Provide the [x, y] coordinate of the cell's center where the given text is located.  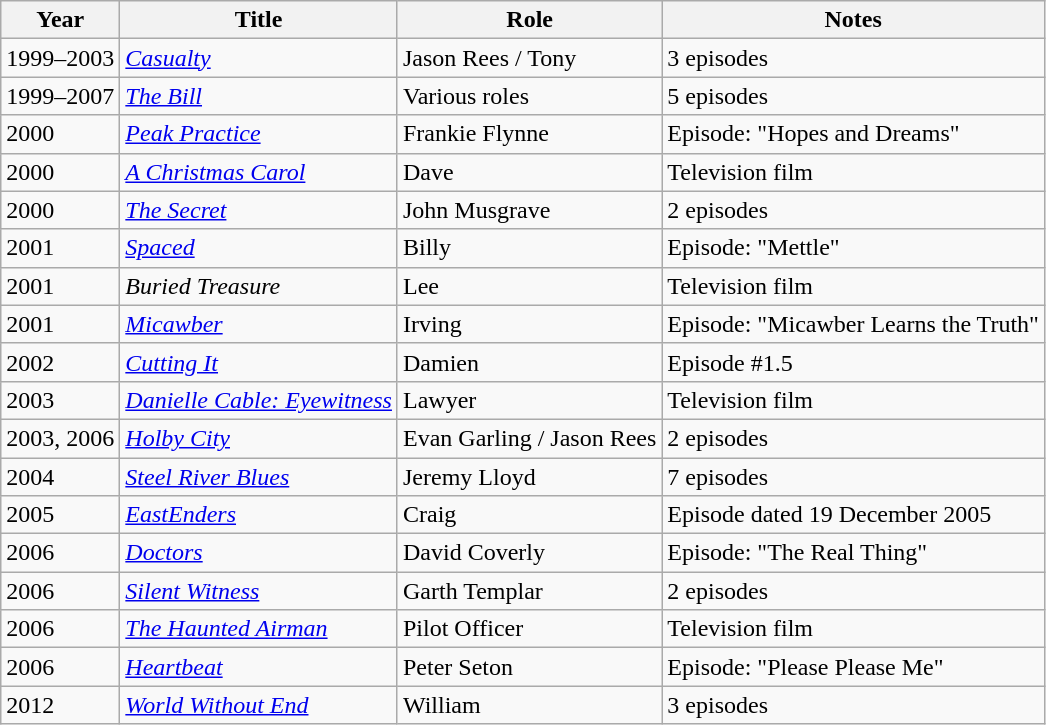
Buried Treasure [259, 286]
Damien [529, 362]
Doctors [259, 553]
Peak Practice [259, 134]
Lee [529, 286]
5 episodes [854, 96]
Episode #1.5 [854, 362]
Spaced [259, 248]
1999–2007 [60, 96]
Peter Seton [529, 667]
2004 [60, 477]
A Christmas Carol [259, 172]
Frankie Flynne [529, 134]
Notes [854, 20]
Micawber [259, 324]
2002 [60, 362]
Year [60, 20]
Episode: "Hopes and Dreams" [854, 134]
Dave [529, 172]
Episode: "Please Please Me" [854, 667]
Steel River Blues [259, 477]
Cutting It [259, 362]
2005 [60, 515]
Various roles [529, 96]
Role [529, 20]
Episode: "The Real Thing" [854, 553]
David Coverly [529, 553]
Episode: "Micawber Learns the Truth" [854, 324]
7 episodes [854, 477]
Evan Garling / Jason Rees [529, 438]
John Musgrave [529, 210]
Jeremy Lloyd [529, 477]
Heartbeat [259, 667]
1999–2003 [60, 58]
William [529, 705]
The Bill [259, 96]
Holby City [259, 438]
Episode dated 19 December 2005 [854, 515]
Craig [529, 515]
Episode: "Mettle" [854, 248]
Garth Templar [529, 591]
World Without End [259, 705]
The Secret [259, 210]
The Haunted Airman [259, 629]
Title [259, 20]
Jason Rees / Tony [529, 58]
Danielle Cable: Eyewitness [259, 400]
2003 [60, 400]
Lawyer [529, 400]
2003, 2006 [60, 438]
Pilot Officer [529, 629]
Irving [529, 324]
Billy [529, 248]
Casualty [259, 58]
EastEnders [259, 515]
Silent Witness [259, 591]
2012 [60, 705]
